From the cell containing the given text, extract its center point as (X, Y) coordinate. 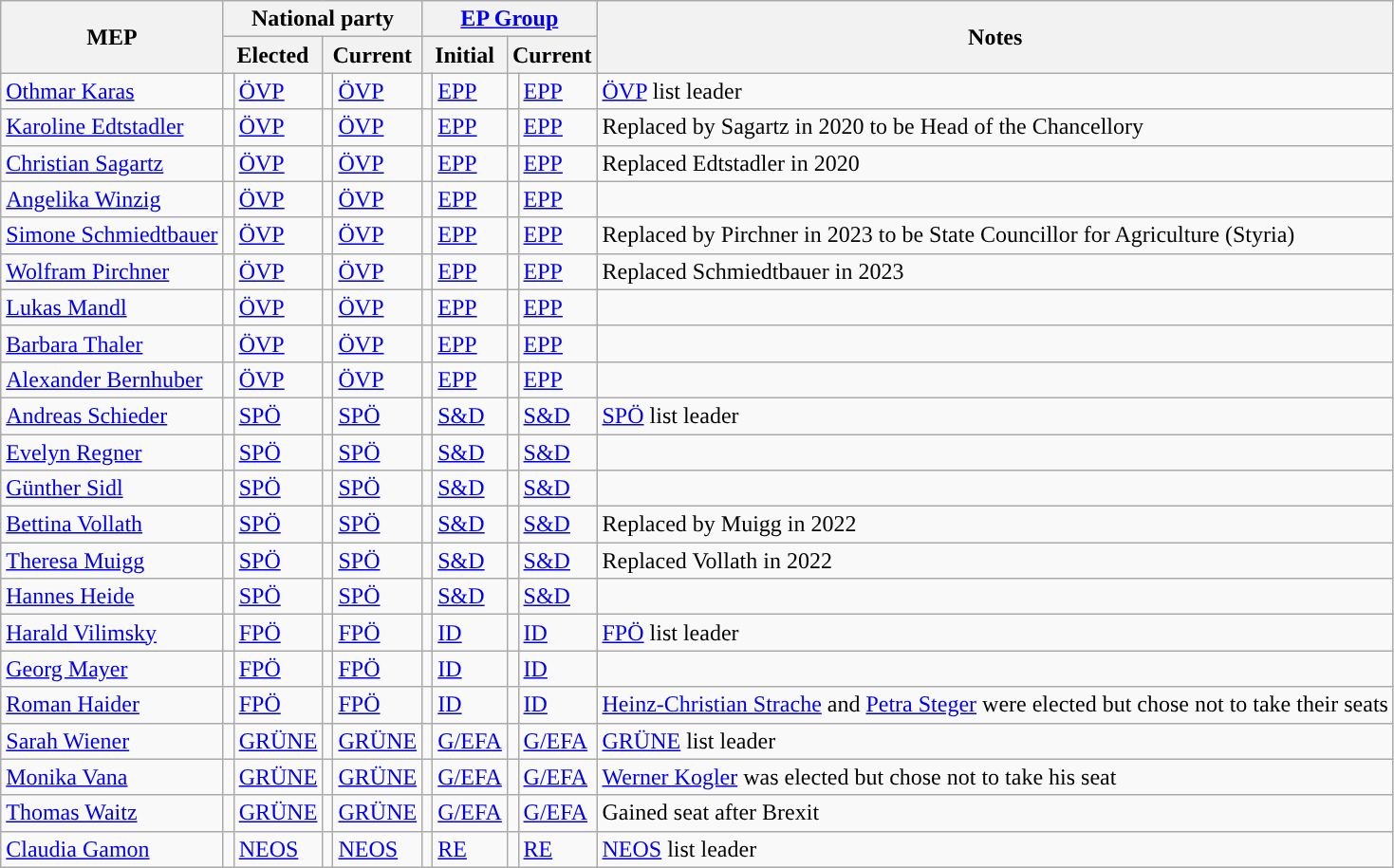
Theresa Muigg (112, 561)
Othmar Karas (112, 91)
Wolfram Pirchner (112, 271)
Werner Kogler was elected but chose not to take his seat (994, 777)
Andreas Schieder (112, 416)
Replaced by Pirchner in 2023 to be State Councillor for Agriculture (Styria) (994, 235)
MEP (112, 37)
Sarah Wiener (112, 741)
FPÖ list leader (994, 633)
Christian Sagartz (112, 163)
Roman Haider (112, 705)
SPÖ list leader (994, 416)
Replaced by Muigg in 2022 (994, 525)
Evelyn Regner (112, 452)
Harald Vilimsky (112, 633)
Hannes Heide (112, 597)
Replaced Edtstadler in 2020 (994, 163)
National party (323, 19)
Georg Mayer (112, 669)
Elected (273, 55)
Replaced by Sagartz in 2020 to be Head of the Chancellory (994, 127)
Angelika Winzig (112, 199)
Monika Vana (112, 777)
Simone Schmiedtbauer (112, 235)
Alexander Bernhuber (112, 379)
Bettina Vollath (112, 525)
Lukas Mandl (112, 307)
GRÜNE list leader (994, 741)
ÖVP list leader (994, 91)
Notes (994, 37)
Barbara Thaler (112, 343)
Karoline Edtstadler (112, 127)
Replaced Schmiedtbauer in 2023 (994, 271)
NEOS list leader (994, 849)
Claudia Gamon (112, 849)
Initial (465, 55)
Gained seat after Brexit (994, 813)
Thomas Waitz (112, 813)
Replaced Vollath in 2022 (994, 561)
Heinz-Christian Strache and Petra Steger were elected but chose not to take their seats (994, 705)
EP Group (510, 19)
Günther Sidl (112, 489)
